Pinpoint the cell where the given text exists, returning its [X, Y] midpoint coordinate. 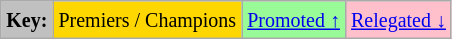
Relegated ↓ [398, 20]
Premiers / Champions [148, 20]
Promoted ↑ [294, 20]
Key: [27, 20]
